Provide the (x, y) coordinate of the cell's center where the given text is located.  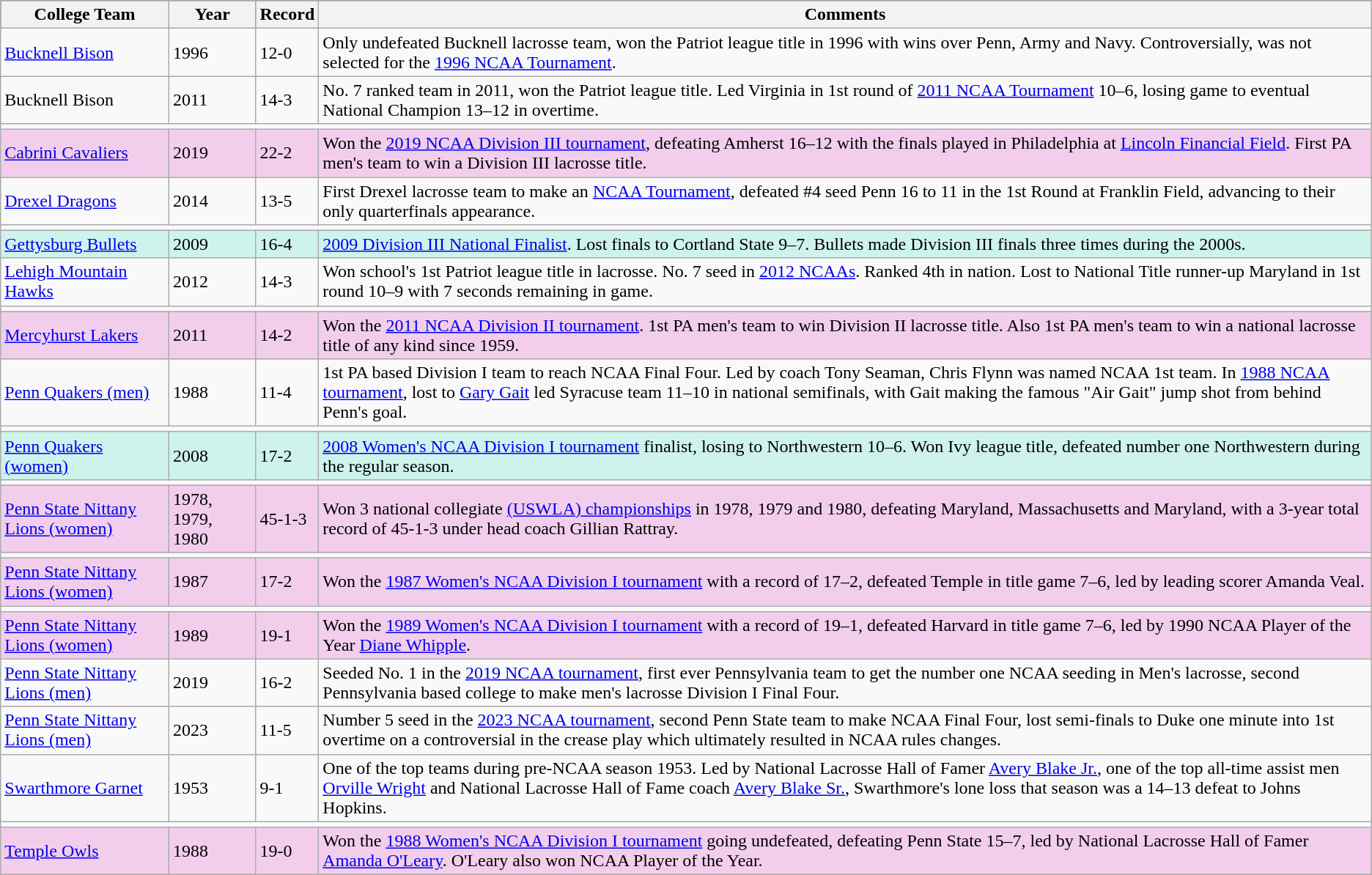
2023 (213, 730)
2009 (213, 244)
Year (213, 15)
Drexel Dragons (85, 201)
22-2 (287, 152)
Lehigh Mountain Hawks (85, 281)
11-4 (287, 393)
45-1-3 (287, 519)
2009 Division III National Finalist. Lost finals to Cortland State 9–7. Bullets made Division III finals three times during the 2000s. (845, 244)
9-1 (287, 788)
12-0 (287, 53)
Comments (845, 15)
Gettysburg Bullets (85, 244)
College Team (85, 15)
19-1 (287, 635)
1987 (213, 582)
16-2 (287, 683)
Won the 1987 Women's NCAA Division I tournament with a record of 17–2, defeated Temple in title game 7–6, led by leading scorer Amanda Veal. (845, 582)
14-2 (287, 336)
1953 (213, 788)
2008 (213, 456)
Mercyhurst Lakers (85, 336)
1989 (213, 635)
19-0 (287, 852)
Swarthmore Garnet (85, 788)
1978, 1979, 1980 (213, 519)
13-5 (287, 201)
2012 (213, 281)
11-5 (287, 730)
Penn Quakers (women) (85, 456)
Temple Owls (85, 852)
Penn Quakers (men) (85, 393)
Cabrini Cavaliers (85, 152)
Record (287, 15)
1996 (213, 53)
2014 (213, 201)
16-4 (287, 244)
